Return the [X, Y] coordinate for the center point of the cell that contains the specified text.  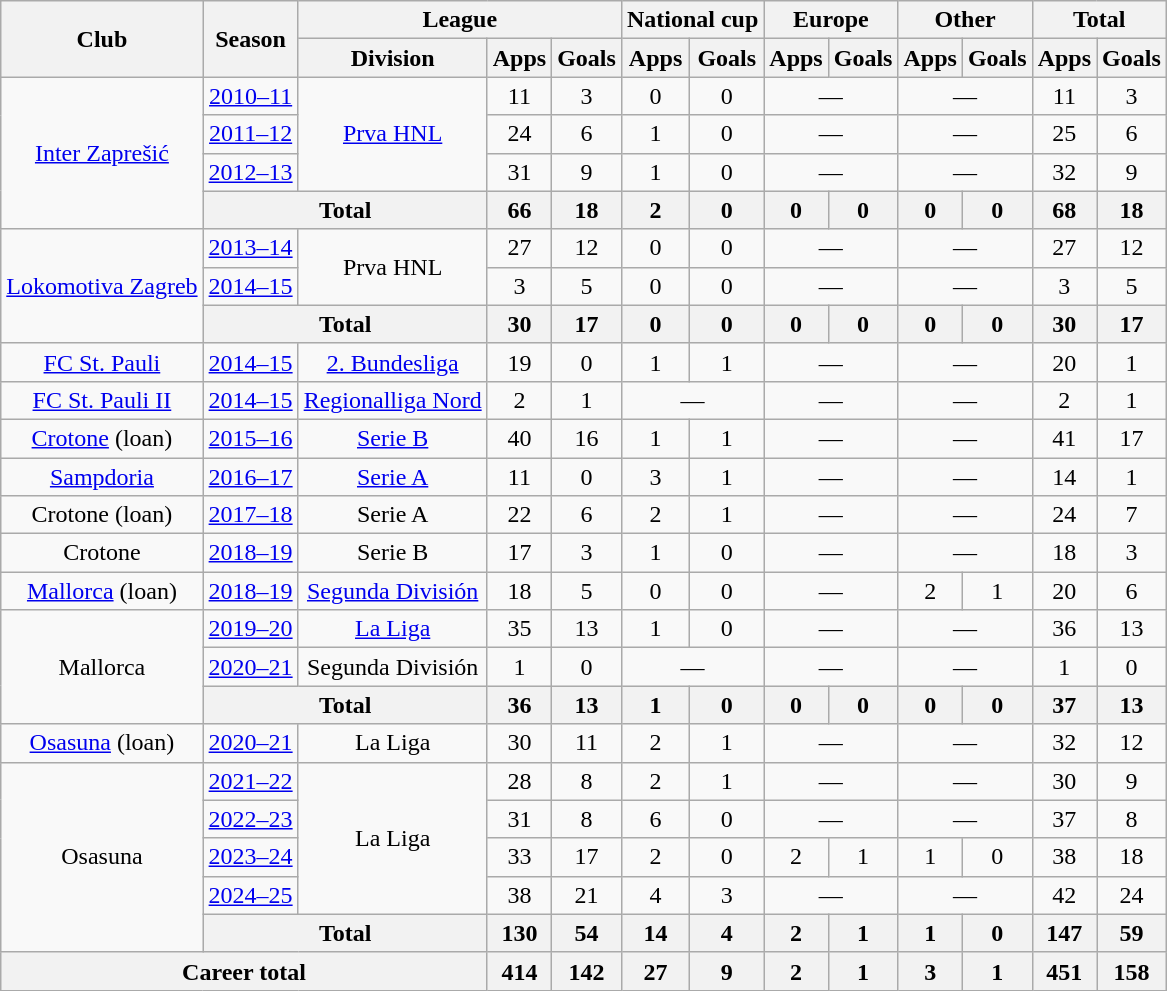
41 [1064, 438]
Osasuna (loan) [102, 743]
28 [519, 781]
Crotone [102, 553]
59 [1132, 933]
Osasuna [102, 857]
Inter Zaprešić [102, 153]
Sampdoria [102, 477]
21 [587, 895]
414 [519, 971]
2015–16 [250, 438]
FC St. Pauli [102, 362]
19 [519, 362]
22 [519, 515]
25 [1064, 134]
16 [587, 438]
158 [1132, 971]
Season [250, 39]
142 [587, 971]
National cup [692, 20]
2024–25 [250, 895]
40 [519, 438]
2023–24 [250, 857]
130 [519, 933]
66 [519, 210]
FC St. Pauli II [102, 400]
Europe [831, 20]
54 [587, 933]
42 [1064, 895]
Club [102, 39]
Division [392, 58]
35 [519, 629]
147 [1064, 933]
Regionalliga Nord [392, 400]
Mallorca (loan) [102, 591]
2021–22 [250, 781]
451 [1064, 971]
2013–14 [250, 248]
33 [519, 857]
Mallorca [102, 667]
2017–18 [250, 515]
2022–23 [250, 819]
2011–12 [250, 134]
7 [1132, 515]
Career total [244, 971]
2016–17 [250, 477]
2019–20 [250, 629]
Other [965, 20]
League [460, 20]
2012–13 [250, 172]
2010–11 [250, 96]
68 [1064, 210]
2. Bundesliga [392, 362]
Lokomotiva Zagreb [102, 286]
